Return the (x, y) coordinate for the center point of the cell that contains the specified text.  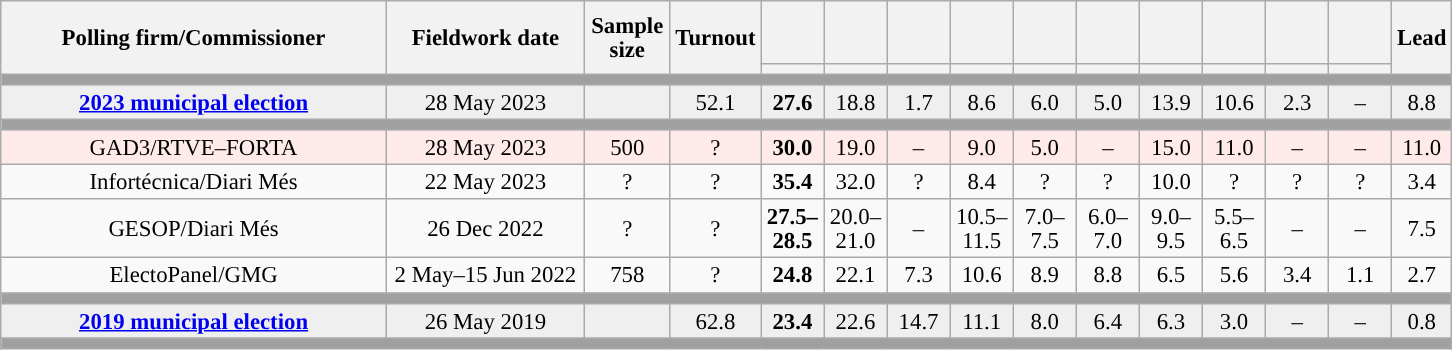
GESOP/Diari Més (194, 230)
62.8 (716, 320)
6.0 (1044, 102)
0.8 (1422, 320)
2019 municipal election (194, 320)
2 May–15 Jun 2022 (485, 276)
Infortécnica/Diari Més (194, 182)
6.5 (1170, 276)
15.0 (1170, 148)
2.3 (1298, 102)
ElectoPanel/GMG (194, 276)
20.0–21.0 (856, 230)
6.0–7.0 (1108, 230)
27.6 (792, 102)
8.9 (1044, 276)
5.5–6.5 (1234, 230)
1.7 (918, 102)
Polling firm/Commissioner (194, 38)
9.0 (982, 148)
8.4 (982, 182)
3.0 (1234, 320)
5.6 (1234, 276)
35.4 (792, 182)
27.5–28.5 (792, 230)
9.0–9.5 (1170, 230)
8.6 (982, 102)
Lead (1422, 38)
2023 municipal election (194, 102)
Turnout (716, 38)
11.1 (982, 320)
GAD3/RTVE–FORTA (194, 148)
26 May 2019 (485, 320)
19.0 (856, 148)
22.1 (856, 276)
7.0–7.5 (1044, 230)
6.4 (1108, 320)
18.8 (856, 102)
2.7 (1422, 276)
Fieldwork date (485, 38)
758 (627, 276)
Sample size (627, 38)
14.7 (918, 320)
7.3 (918, 276)
26 Dec 2022 (485, 230)
22 May 2023 (485, 182)
7.5 (1422, 230)
30.0 (792, 148)
24.8 (792, 276)
13.9 (1170, 102)
10.5–11.5 (982, 230)
23.4 (792, 320)
32.0 (856, 182)
500 (627, 148)
6.3 (1170, 320)
22.6 (856, 320)
1.1 (1360, 276)
10.0 (1170, 182)
52.1 (716, 102)
8.0 (1044, 320)
